Identify which cell holds the provided text, then report its [x, y] central coordinate. 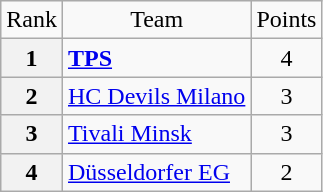
Points [286, 20]
1 [32, 58]
HC Devils Milano [156, 96]
TPS [156, 58]
Tivali Minsk [156, 134]
Team [156, 20]
Düsseldorfer EG [156, 172]
Rank [32, 20]
